Return the (x, y) coordinate for the center point of the cell that contains the specified text.  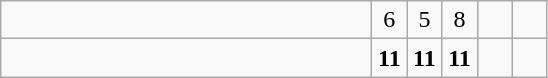
5 (424, 20)
8 (460, 20)
6 (390, 20)
